For the text-containing cell, return its midpoint in (X, Y) coordinate format. 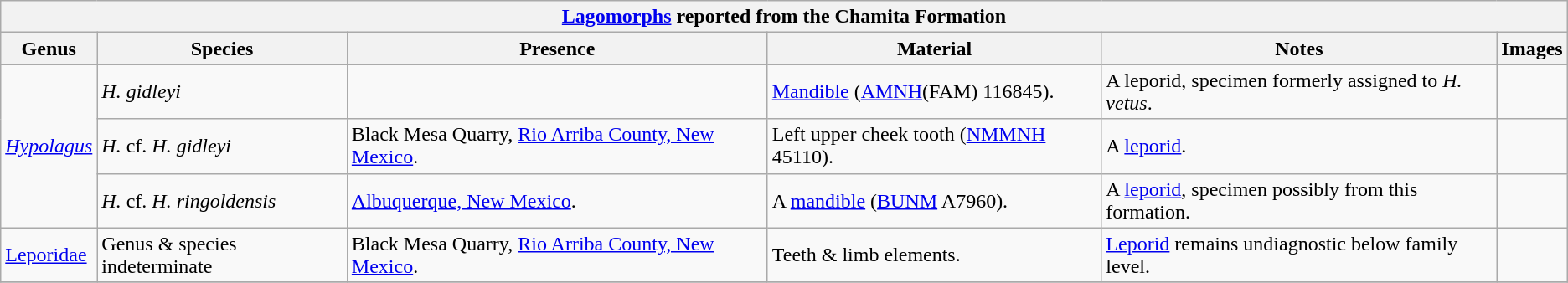
A leporid. (1299, 146)
H. gidleyi (223, 92)
Teeth & limb elements. (935, 255)
Genus & species indeterminate (223, 255)
A leporid, specimen formerly assigned to H. vetus. (1299, 92)
Albuquerque, New Mexico. (557, 201)
A leporid, specimen possibly from this formation. (1299, 201)
Lagomorphs reported from the Chamita Formation (784, 17)
Hypolagus (49, 146)
Genus (49, 49)
A mandible (BUNM A7960). (935, 201)
Species (223, 49)
Images (1532, 49)
Material (935, 49)
H. cf. H. ringoldensis (223, 201)
Notes (1299, 49)
Leporidae (49, 255)
Left upper cheek tooth (NMMNH 45110). (935, 146)
Leporid remains undiagnostic below family level. (1299, 255)
Mandible (AMNH(FAM) 116845). (935, 92)
Presence (557, 49)
H. cf. H. gidleyi (223, 146)
